Extract the (X, Y) coordinate from the center of the cell holding the provided text.  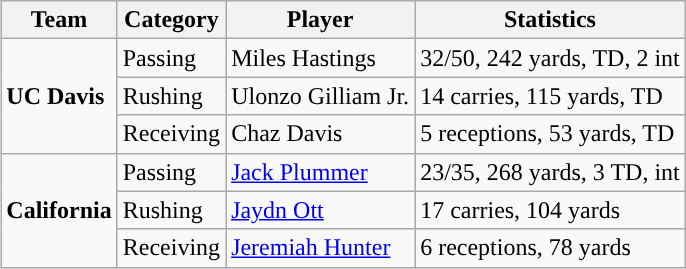
Chaz Davis (320, 134)
Statistics (550, 20)
23/35, 268 yards, 3 TD, int (550, 172)
6 receptions, 78 yards (550, 248)
UC Davis (59, 96)
Team (59, 20)
Miles Hastings (320, 58)
Jaydn Ott (320, 210)
Category (171, 20)
Player (320, 20)
California (59, 210)
Jack Plummer (320, 172)
32/50, 242 yards, TD, 2 int (550, 58)
5 receptions, 53 yards, TD (550, 134)
Ulonzo Gilliam Jr. (320, 96)
Jeremiah Hunter (320, 248)
14 carries, 115 yards, TD (550, 96)
17 carries, 104 yards (550, 210)
